Determine the [X, Y] coordinate at the center of the cell enclosing the given text.  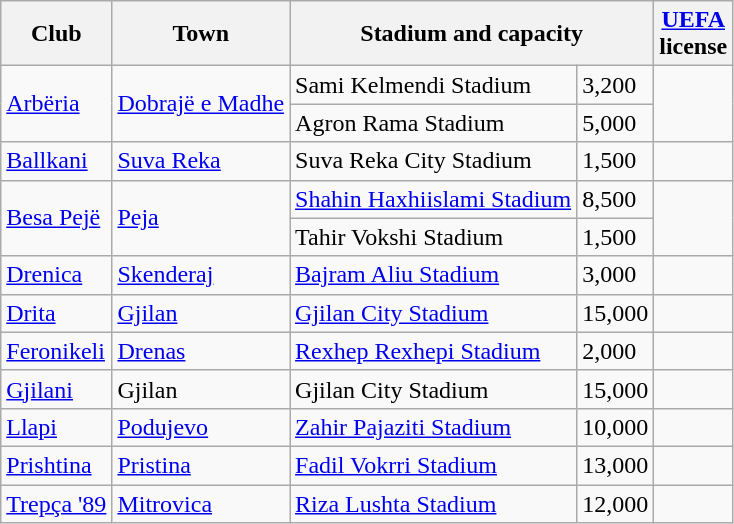
Peja [201, 218]
Besa Pejë [56, 218]
Tahir Vokshi Stadium [434, 237]
10,000 [616, 427]
Rexhep Rexhepi Stadium [434, 351]
Sami Kelmendi Stadium [434, 85]
Drenica [56, 275]
Zahir Pajaziti Stadium [434, 427]
Skenderaj [201, 275]
13,000 [616, 465]
Dobrajë e Madhe [201, 104]
3,200 [616, 85]
5,000 [616, 123]
Drenas [201, 351]
Riza Lushta Stadium [434, 503]
Club [56, 34]
Town [201, 34]
Mitrovica [201, 503]
Llapi [56, 427]
Pristina [201, 465]
12,000 [616, 503]
Feronikeli [56, 351]
Trepça '89 [56, 503]
Stadium and capacity [472, 34]
Fadil Vokrri Stadium [434, 465]
Ballkani [56, 161]
Drita [56, 313]
2,000 [616, 351]
Podujevo [201, 427]
Agron Rama Stadium [434, 123]
Bajram Aliu Stadium [434, 275]
8,500 [616, 199]
Gjilani [56, 389]
Shahin Haxhiislami Stadium [434, 199]
UEFAlicense [694, 34]
Suva Reka City Stadium [434, 161]
3,000 [616, 275]
Suva Reka [201, 161]
Arbëria [56, 104]
Prishtina [56, 465]
